Search for the cell housing the specified text and yield its [X, Y] center coordinate. 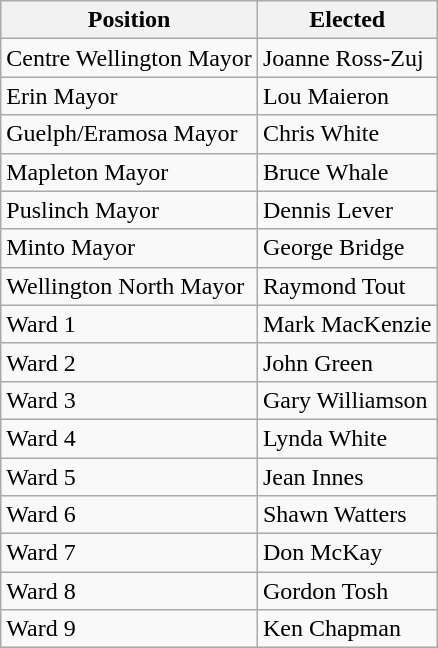
Position [130, 20]
Mark MacKenzie [347, 324]
Ward 9 [130, 629]
Shawn Watters [347, 515]
Ward 4 [130, 438]
Wellington North Mayor [130, 286]
Mapleton Mayor [130, 172]
Ward 2 [130, 362]
Erin Mayor [130, 96]
Elected [347, 20]
Guelph/Eramosa Mayor [130, 134]
Bruce Whale [347, 172]
Gary Williamson [347, 400]
Ward 7 [130, 553]
Gordon Tosh [347, 591]
Chris White [347, 134]
Ken Chapman [347, 629]
Ward 3 [130, 400]
John Green [347, 362]
Joanne Ross-Zuj [347, 58]
Minto Mayor [130, 248]
Dennis Lever [347, 210]
Ward 5 [130, 477]
Ward 6 [130, 515]
Puslinch Mayor [130, 210]
Centre Wellington Mayor [130, 58]
George Bridge [347, 248]
Raymond Tout [347, 286]
Lynda White [347, 438]
Don McKay [347, 553]
Lou Maieron [347, 96]
Ward 1 [130, 324]
Jean Innes [347, 477]
Ward 8 [130, 591]
